Extract the (X, Y) coordinate from the center of the cell holding the provided text.  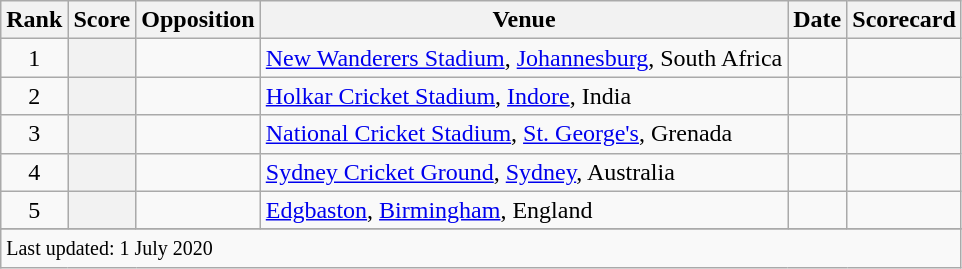
3 (34, 134)
5 (34, 210)
Scorecard (904, 20)
Venue (524, 20)
Opposition (198, 20)
Edgbaston, Birmingham, England (524, 210)
1 (34, 58)
Sydney Cricket Ground, Sydney, Australia (524, 172)
Date (818, 20)
4 (34, 172)
New Wanderers Stadium, Johannesburg, South Africa (524, 58)
Holkar Cricket Stadium, Indore, India (524, 96)
National Cricket Stadium, St. George's, Grenada (524, 134)
Last updated: 1 July 2020 (482, 248)
Score (102, 20)
Rank (34, 20)
2 (34, 96)
